Pinpoint the cell where the given text exists, returning its (x, y) midpoint coordinate. 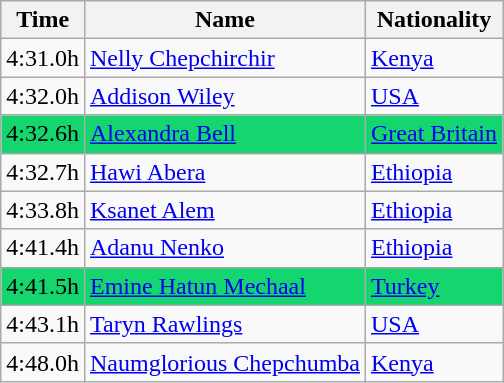
Emine Hatun Mechaal (224, 286)
4:32.0h (43, 96)
Alexandra Bell (224, 134)
Nelly Chepchirchir (224, 58)
4:43.1h (43, 324)
Addison Wiley (224, 96)
Hawi Abera (224, 172)
Time (43, 20)
Name (224, 20)
4:32.7h (43, 172)
4:48.0h (43, 362)
Ksanet Alem (224, 210)
4:33.8h (43, 210)
Naumglorious Chepchumba (224, 362)
4:41.4h (43, 248)
4:31.0h (43, 58)
Adanu Nenko (224, 248)
Turkey (434, 286)
Great Britain (434, 134)
4:41.5h (43, 286)
Taryn Rawlings (224, 324)
4:32.6h (43, 134)
Nationality (434, 20)
